Output the (X, Y) coordinate of the center of the cell containing the given text.  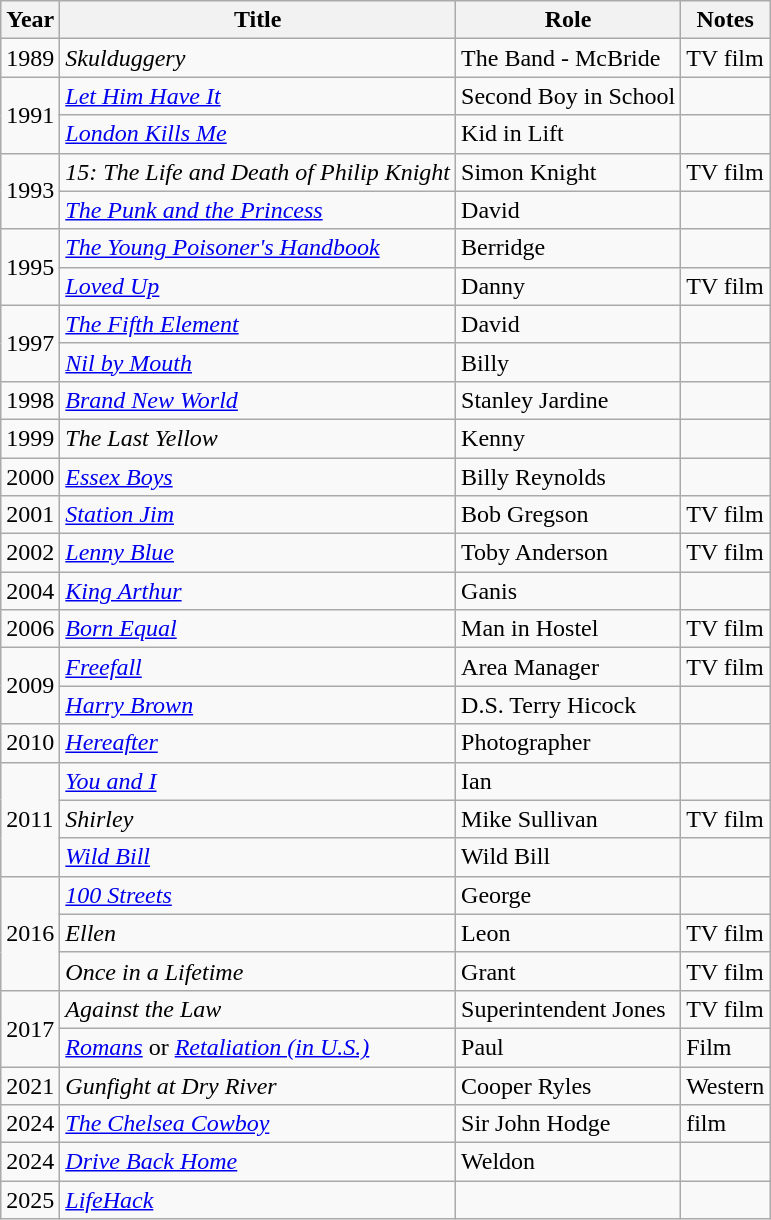
Weldon (568, 1162)
2010 (30, 743)
Against the Law (258, 1009)
Superintendent Jones (568, 1009)
London Kills Me (258, 134)
The Young Poisoner's Handbook (258, 248)
Second Boy in School (568, 96)
Ellen (258, 933)
The Band - McBride (568, 58)
1998 (30, 400)
2006 (30, 629)
1993 (30, 191)
Kenny (568, 438)
D.S. Terry Hicock (568, 705)
Loved Up (258, 286)
Nil by Mouth (258, 362)
2001 (30, 515)
1999 (30, 438)
Billy (568, 362)
Man in Hostel (568, 629)
Cooper Ryles (568, 1085)
Photographer (568, 743)
film (726, 1124)
2011 (30, 819)
The Last Yellow (258, 438)
2016 (30, 933)
1995 (30, 267)
2025 (30, 1200)
Station Jim (258, 515)
Essex Boys (258, 477)
Grant (568, 971)
1989 (30, 58)
Area Manager (568, 667)
Skulduggery (258, 58)
15: The Life and Death of Philip Knight (258, 172)
2009 (30, 686)
Romans or Retaliation (in U.S.) (258, 1047)
Once in a Lifetime (258, 971)
Kid in Lift (568, 134)
2004 (30, 591)
You and I (258, 781)
Paul (568, 1047)
Toby Anderson (568, 553)
Danny (568, 286)
Year (30, 20)
Freefall (258, 667)
Film (726, 1047)
Leon (568, 933)
2017 (30, 1028)
LifeHack (258, 1200)
George (568, 895)
Berridge (568, 248)
1991 (30, 115)
Hereafter (258, 743)
Western (726, 1085)
2000 (30, 477)
Simon Knight (568, 172)
2002 (30, 553)
100 Streets (258, 895)
Billy Reynolds (568, 477)
Notes (726, 20)
King Arthur (258, 591)
Shirley (258, 819)
Stanley Jardine (568, 400)
Role (568, 20)
Ian (568, 781)
Lenny Blue (258, 553)
Ganis (568, 591)
Title (258, 20)
2021 (30, 1085)
Bob Gregson (568, 515)
Mike Sullivan (568, 819)
Sir John Hodge (568, 1124)
The Chelsea Cowboy (258, 1124)
The Punk and the Princess (258, 210)
Let Him Have It (258, 96)
1997 (30, 343)
Drive Back Home (258, 1162)
The Fifth Element (258, 324)
Gunfight at Dry River (258, 1085)
Harry Brown (258, 705)
Born Equal (258, 629)
Brand New World (258, 400)
